Locate the cell with the specified text and output its [X, Y] center coordinate. 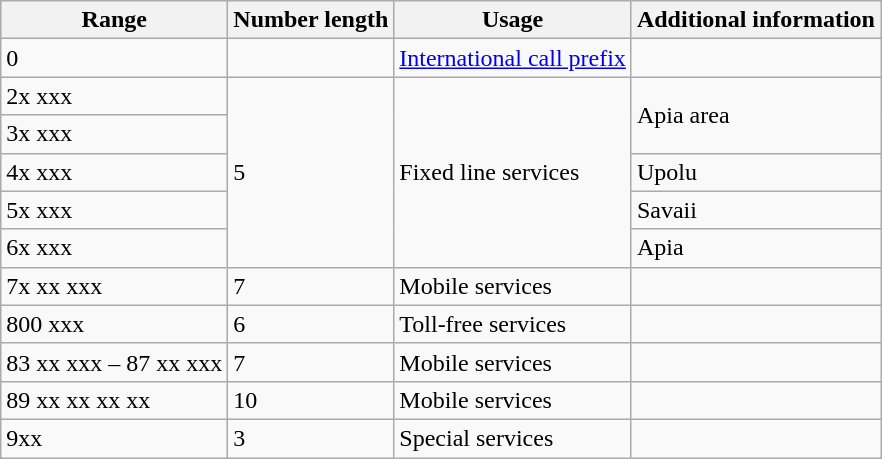
Additional information [756, 20]
6x xxx [114, 248]
Number length [311, 20]
Savaii [756, 210]
6 [311, 324]
Usage [513, 20]
3x xxx [114, 134]
9xx [114, 438]
Apia [756, 248]
89 xx xx xx xx [114, 400]
3 [311, 438]
5x xxx [114, 210]
4x xxx [114, 172]
0 [114, 58]
7x xx xxx [114, 286]
Toll-free services [513, 324]
5 [311, 172]
800 xxx [114, 324]
International call prefix [513, 58]
Range [114, 20]
Special services [513, 438]
10 [311, 400]
Apia area [756, 115]
Fixed line services [513, 172]
2x xxx [114, 96]
Upolu [756, 172]
83 xx xxx – 87 xx xxx [114, 362]
